For the text-containing cell, return its midpoint in (X, Y) coordinate format. 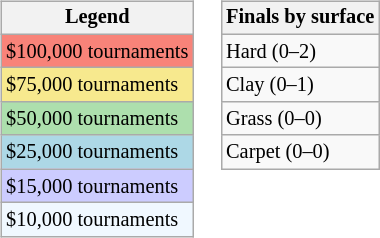
$10,000 tournaments (97, 220)
$15,000 tournaments (97, 186)
Clay (0–1) (300, 85)
Carpet (0–0) (300, 152)
Hard (0–2) (300, 51)
$75,000 tournaments (97, 85)
Legend (97, 18)
$25,000 tournaments (97, 152)
$100,000 tournaments (97, 51)
Grass (0–0) (300, 119)
Finals by surface (300, 18)
$50,000 tournaments (97, 119)
